Provide the [X, Y] coordinate of the cell's center where the given text is located.  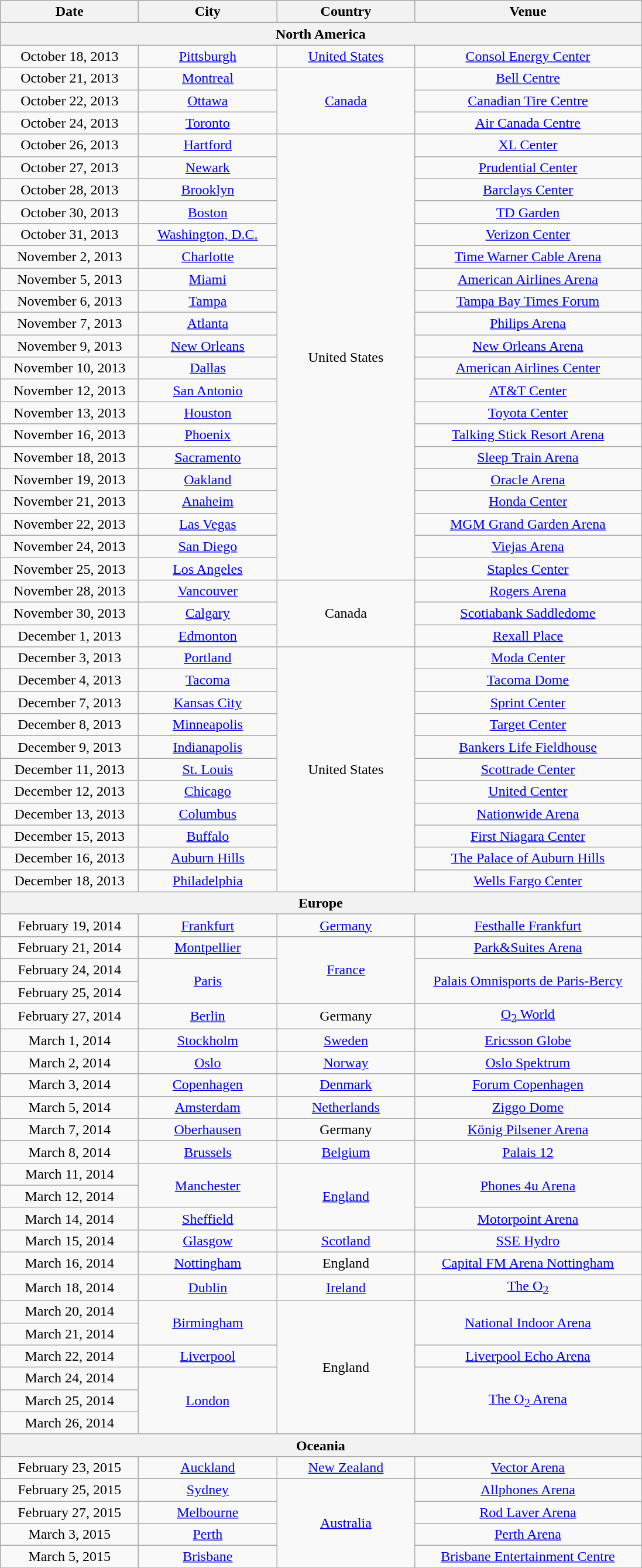
New Orleans [208, 346]
City [208, 12]
New Zealand [346, 1467]
Scotiabank Saddledome [528, 613]
December 3, 2013 [70, 658]
March 18, 2014 [70, 1288]
November 21, 2013 [70, 502]
Staples Center [528, 569]
Viejas Arena [528, 546]
Sprint Center [528, 703]
March 8, 2014 [70, 1152]
Auburn Hills [208, 858]
Washington, D.C. [208, 234]
Montreal [208, 78]
Calgary [208, 613]
Brussels [208, 1152]
November 16, 2013 [70, 435]
March 14, 2014 [70, 1218]
Bankers Life Fieldhouse [528, 747]
February 25, 2015 [70, 1490]
Rogers Arena [528, 591]
November 28, 2013 [70, 591]
France [346, 970]
Tampa [208, 302]
December 1, 2013 [70, 635]
Paris [208, 981]
November 9, 2013 [70, 346]
February 24, 2014 [70, 970]
XL Center [528, 145]
November 2, 2013 [70, 256]
March 7, 2014 [70, 1129]
Philadelphia [208, 881]
March 5, 2014 [70, 1107]
October 28, 2013 [70, 190]
November 13, 2013 [70, 413]
October 27, 2013 [70, 167]
Phoenix [208, 435]
Liverpool Echo Arena [528, 1356]
November 5, 2013 [70, 279]
Copenhagen [208, 1085]
Verizon Center [528, 234]
Sydney [208, 1490]
Target Center [528, 725]
December 12, 2013 [70, 792]
Perth [208, 1535]
December 11, 2013 [70, 769]
March 16, 2014 [70, 1264]
Date [70, 12]
Hartford [208, 145]
December 13, 2013 [70, 814]
Kansas City [208, 703]
Brooklyn [208, 190]
Manchester [208, 1185]
March 25, 2014 [70, 1401]
Country [346, 12]
December 7, 2013 [70, 703]
November 7, 2013 [70, 324]
December 18, 2013 [70, 881]
March 11, 2014 [70, 1174]
Pittsburgh [208, 56]
San Diego [208, 546]
United Center [528, 792]
Oracle Arena [528, 480]
February 23, 2015 [70, 1467]
The Palace of Auburn Hills [528, 858]
Canadian Tire Centre [528, 101]
March 24, 2014 [70, 1378]
Montpellier [208, 947]
Miami [208, 279]
Forum Copenhagen [528, 1085]
March 26, 2014 [70, 1423]
February 27, 2014 [70, 1016]
Dallas [208, 368]
October 21, 2013 [70, 78]
November 6, 2013 [70, 302]
Palais 12 [528, 1152]
St. Louis [208, 769]
March 2, 2014 [70, 1063]
Auckland [208, 1467]
Toronto [208, 123]
Vector Arena [528, 1467]
London [208, 1401]
Las Vegas [208, 524]
March 20, 2014 [70, 1312]
Vancouver [208, 591]
March 3, 2015 [70, 1535]
November 22, 2013 [70, 524]
March 3, 2014 [70, 1085]
Melbourne [208, 1512]
Buffalo [208, 836]
Oceania [321, 1445]
Scottrade Center [528, 769]
Oberhausen [208, 1129]
Tampa Bay Times Forum [528, 302]
American Airlines Arena [528, 279]
Norway [346, 1063]
February 19, 2014 [70, 925]
Los Angeles [208, 569]
The O2 Arena [528, 1401]
March 22, 2014 [70, 1356]
Sheffield [208, 1218]
Portland [208, 658]
Ireland [346, 1288]
March 12, 2014 [70, 1196]
Motorpoint Arena [528, 1218]
December 16, 2013 [70, 858]
Boston [208, 212]
Liverpool [208, 1356]
November 30, 2013 [70, 613]
Ziggo Dome [528, 1107]
Frankfurt [208, 925]
Charlotte [208, 256]
Chicago [208, 792]
Ericsson Globe [528, 1040]
MGM Grand Garden Arena [528, 524]
November 25, 2013 [70, 569]
Park&Suites Arena [528, 947]
March 1, 2014 [70, 1040]
Capital FM Arena Nottingham [528, 1264]
König Pilsener Arena [528, 1129]
American Airlines Center [528, 368]
December 9, 2013 [70, 747]
Ottawa [208, 101]
Sacramento [208, 457]
March 15, 2014 [70, 1241]
Australia [346, 1523]
Belgium [346, 1152]
October 31, 2013 [70, 234]
Columbus [208, 814]
Philips Arena [528, 324]
February 21, 2014 [70, 947]
O2 World [528, 1016]
February 25, 2014 [70, 992]
Nottingham [208, 1264]
Oslo [208, 1063]
October 26, 2013 [70, 145]
Brisbane Entertainment Centre [528, 1557]
March 5, 2015 [70, 1557]
Prudential Center [528, 167]
Honda Center [528, 502]
Newark [208, 167]
Festhalle Frankfurt [528, 925]
Wells Fargo Center [528, 881]
Brisbane [208, 1557]
North America [321, 34]
Tacoma Dome [528, 680]
Palais Omnisports de Paris-Bercy [528, 981]
Air Canada Centre [528, 123]
Dublin [208, 1288]
Venue [528, 12]
November 24, 2013 [70, 546]
The O2 [528, 1288]
Minneapolis [208, 725]
Scotland [346, 1241]
Birmingham [208, 1323]
Houston [208, 413]
Talking Stick Resort Arena [528, 435]
San Antonio [208, 391]
October 18, 2013 [70, 56]
November 10, 2013 [70, 368]
TD Garden [528, 212]
Edmonton [208, 635]
Stockholm [208, 1040]
February 27, 2015 [70, 1512]
Oakland [208, 480]
Netherlands [346, 1107]
Indianapolis [208, 747]
Rexall Place [528, 635]
Bell Centre [528, 78]
SSE Hydro [528, 1241]
First Niagara Center [528, 836]
Amsterdam [208, 1107]
Rod Laver Arena [528, 1512]
Perth Arena [528, 1535]
December 15, 2013 [70, 836]
October 22, 2013 [70, 101]
November 19, 2013 [70, 480]
Europe [321, 903]
October 30, 2013 [70, 212]
Phones 4u Arena [528, 1185]
Allphones Arena [528, 1490]
AT&T Center [528, 391]
March 21, 2014 [70, 1334]
Tacoma [208, 680]
Consol Energy Center [528, 56]
Nationwide Arena [528, 814]
National Indoor Arena [528, 1323]
Berlin [208, 1016]
December 4, 2013 [70, 680]
Anaheim [208, 502]
Time Warner Cable Arena [528, 256]
Atlanta [208, 324]
Denmark [346, 1085]
December 8, 2013 [70, 725]
November 18, 2013 [70, 457]
New Orleans Arena [528, 346]
October 24, 2013 [70, 123]
Toyota Center [528, 413]
November 12, 2013 [70, 391]
Sweden [346, 1040]
Sleep Train Arena [528, 457]
Barclays Center [528, 190]
Glasgow [208, 1241]
Oslo Spektrum [528, 1063]
Moda Center [528, 658]
